Pinpoint the cell where the given text exists, returning its [x, y] midpoint coordinate. 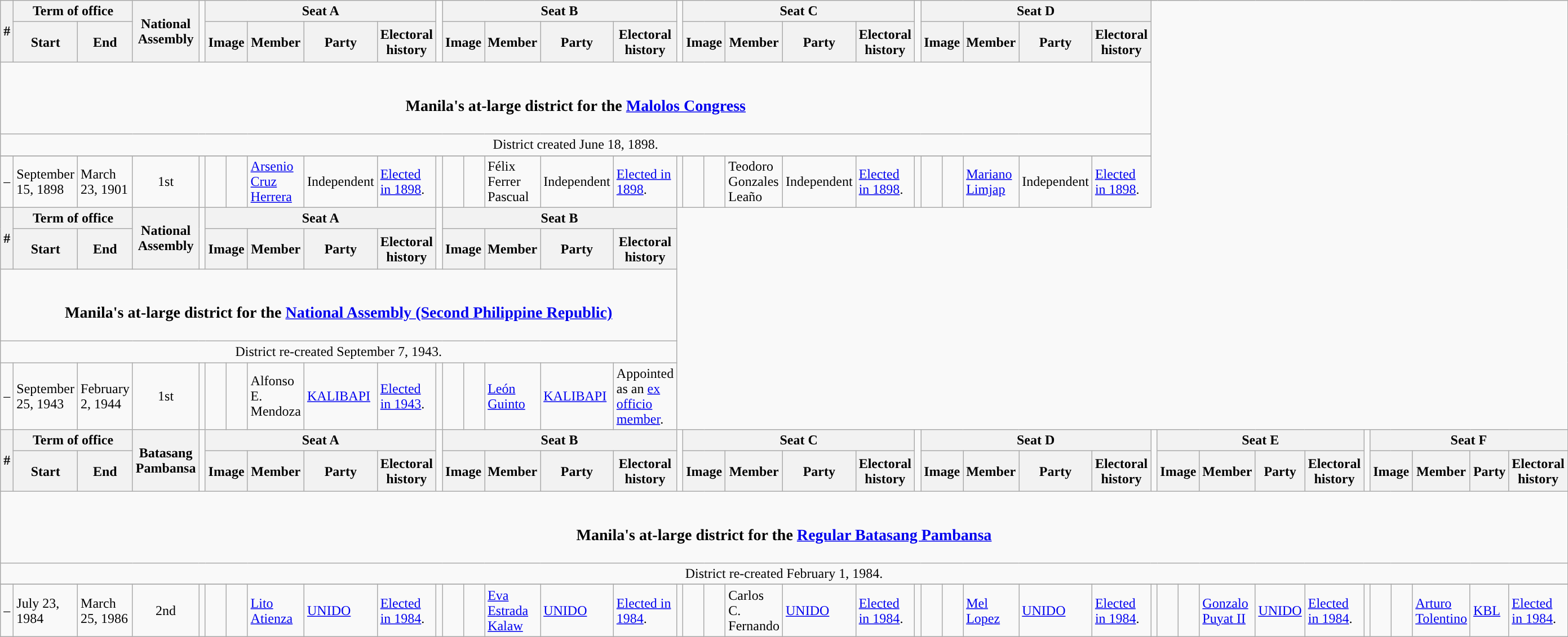
Manila's at-large district for the Regular Batasang Pambansa [784, 527]
BatasangPambansa [166, 461]
Appointed as an ex officio member. [645, 397]
District re-created September 7, 1943. [339, 351]
Mel Lopez [991, 611]
Teodoro Gonzales Leaño [754, 181]
Seat F [1469, 440]
September 15, 1898 [46, 181]
Arturo Tolentino [1442, 611]
July 23, 1984 [46, 611]
Lito Atienza [276, 611]
March 25, 1986 [105, 611]
2nd [166, 611]
District created June 18, 1898. [576, 145]
Félix Ferrer Pascual [513, 181]
February 2, 1944 [105, 397]
Gonzalo Puyat II [1228, 611]
September 25, 1943 [46, 397]
León Guinto [513, 397]
March 23, 1901 [105, 181]
Elected in 1943. [406, 397]
Seat E [1260, 440]
Mariano Limjap [991, 181]
Carlos C. Fernando [754, 611]
District re-created February 1, 1984. [784, 574]
Manila's at-large district for the Malolos Congress [576, 98]
Manila's at-large district for the National Assembly (Second Philippine Republic) [339, 305]
KBL [1489, 611]
Alfonso E. Mendoza [276, 397]
Eva Estrada Kalaw [513, 611]
Arsenio Cruz Herrera [276, 181]
